Provide the [X, Y] coordinate of the cell's center where the given text is located.  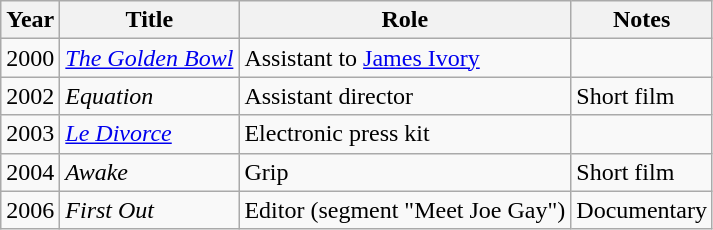
The Golden Bowl [150, 58]
Assistant director [405, 96]
2004 [30, 172]
Awake [150, 172]
2003 [30, 134]
Le Divorce [150, 134]
Electronic press kit [405, 134]
Year [30, 20]
2002 [30, 96]
2006 [30, 210]
Editor (segment "Meet Joe Gay") [405, 210]
Title [150, 20]
Notes [642, 20]
2000 [30, 58]
Documentary [642, 210]
Assistant to James Ivory [405, 58]
Role [405, 20]
Grip [405, 172]
Equation [150, 96]
First Out [150, 210]
